Determine the (X, Y) coordinate at the center of the cell enclosing the given text.  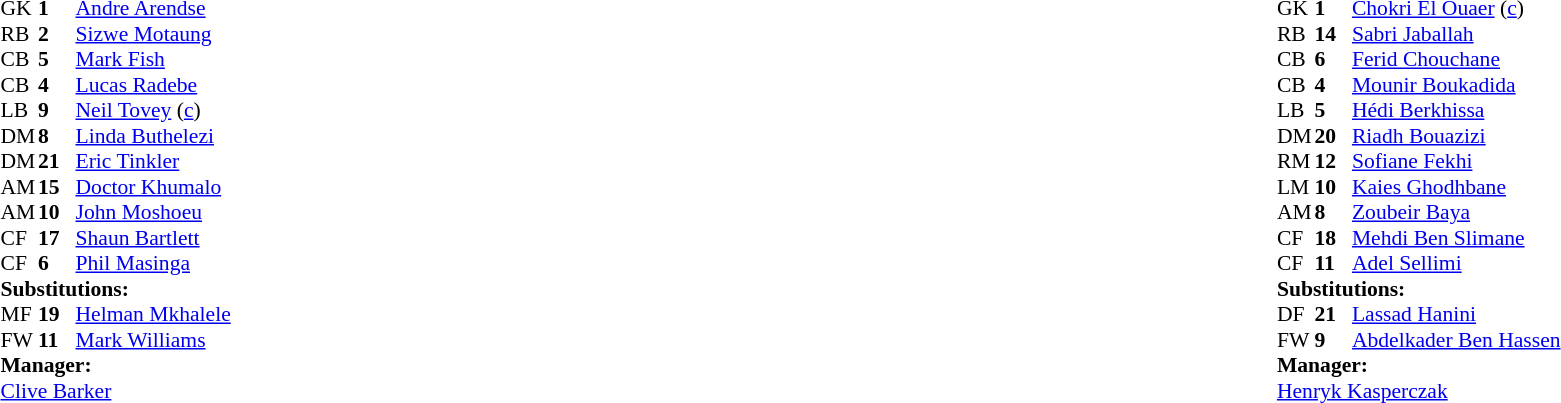
Lassad Hanini (1456, 315)
Mounir Boukadida (1456, 85)
12 (1333, 161)
Linda Buthelezi (154, 136)
18 (1333, 238)
DF (1296, 315)
Sofiane Fekhi (1456, 161)
14 (1333, 34)
Phil Masinga (154, 263)
John Moshoeu (154, 213)
2 (57, 34)
Mehdi Ben Slimane (1456, 238)
Eric Tinkler (154, 161)
Sizwe Motaung (154, 34)
Lucas Radebe (154, 85)
Mark Williams (154, 340)
Adel Sellimi (1456, 263)
20 (1333, 136)
Helman Mkhalele (154, 315)
Mark Fish (154, 59)
Shaun Bartlett (154, 238)
17 (57, 238)
Abdelkader Ben Hassen (1456, 340)
Ferid Chouchane (1456, 59)
LM (1296, 187)
Neil Tovey (c) (154, 111)
RM (1296, 161)
Sabri Jaballah (1456, 34)
15 (57, 187)
MF (19, 315)
Zoubeir Baya (1456, 213)
Kaies Ghodhbane (1456, 187)
19 (57, 315)
Hédi Berkhissa (1456, 111)
Riadh Bouazizi (1456, 136)
Doctor Khumalo (154, 187)
